From the cell containing the given text, extract its center point as [X, Y] coordinate. 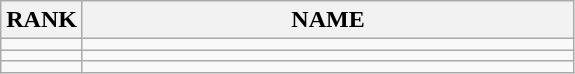
RANK [42, 20]
NAME [328, 20]
